Provide the [X, Y] coordinate of the cell's center where the given text is located.  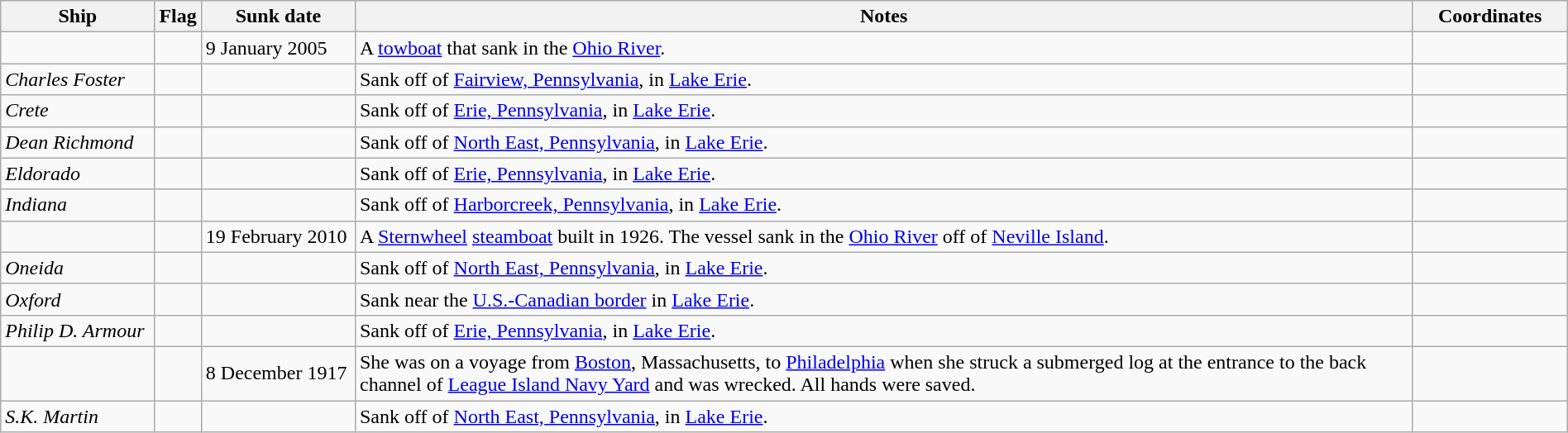
Eldorado [78, 174]
Flag [178, 17]
Oxford [78, 299]
19 February 2010 [278, 236]
Notes [883, 17]
Indiana [78, 205]
Ship [78, 17]
Crete [78, 111]
Sank off of Harborcreek, Pennsylvania, in Lake Erie. [883, 205]
Philip D. Armour [78, 331]
Coordinates [1490, 17]
A Sternwheel steamboat built in 1926. The vessel sank in the Ohio River off of Neville Island. [883, 236]
A towboat that sank in the Ohio River. [883, 48]
S.K. Martin [78, 416]
Dean Richmond [78, 142]
Sunk date [278, 17]
Sank near the U.S.-Canadian border in Lake Erie. [883, 299]
Charles Foster [78, 79]
9 January 2005 [278, 48]
Oneida [78, 268]
Sank off of Fairview, Pennsylvania, in Lake Erie. [883, 79]
8 December 1917 [278, 374]
